Pinpoint the cell where the given text exists, returning its [x, y] midpoint coordinate. 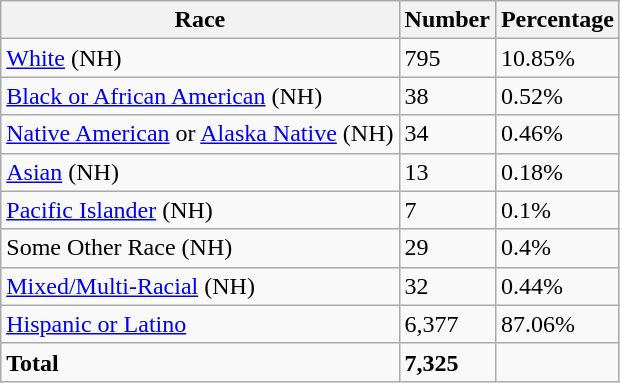
Some Other Race (NH) [200, 248]
0.18% [557, 172]
Total [200, 362]
White (NH) [200, 58]
34 [447, 134]
0.46% [557, 134]
10.85% [557, 58]
13 [447, 172]
7 [447, 210]
87.06% [557, 324]
0.4% [557, 248]
6,377 [447, 324]
38 [447, 96]
795 [447, 58]
Race [200, 20]
32 [447, 286]
29 [447, 248]
Black or African American (NH) [200, 96]
Number [447, 20]
Percentage [557, 20]
0.1% [557, 210]
7,325 [447, 362]
Asian (NH) [200, 172]
0.52% [557, 96]
Hispanic or Latino [200, 324]
Mixed/Multi-Racial (NH) [200, 286]
Pacific Islander (NH) [200, 210]
0.44% [557, 286]
Native American or Alaska Native (NH) [200, 134]
